Determine the (x, y) coordinate at the center of the cell enclosing the given text.  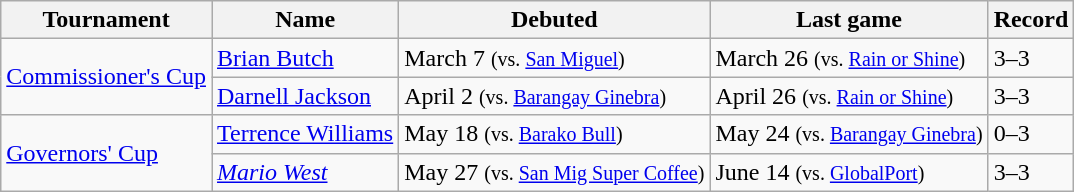
May 24 (vs. Barangay Ginebra) (849, 134)
March 26 (vs. Rain or Shine) (849, 58)
Last game (849, 20)
Darnell Jackson (306, 96)
Brian Butch (306, 58)
May 27 (vs. San Mig Super Coffee) (554, 172)
Commissioner's Cup (106, 77)
Governors' Cup (106, 153)
Debuted (554, 20)
Record (1031, 20)
Mario West (306, 172)
May 18 (vs. Barako Bull) (554, 134)
June 14 (vs. GlobalPort) (849, 172)
Tournament (106, 20)
April 26 (vs. Rain or Shine) (849, 96)
April 2 (vs. Barangay Ginebra) (554, 96)
Terrence Williams (306, 134)
March 7 (vs. San Miguel) (554, 58)
0–3 (1031, 134)
Name (306, 20)
